Detect which cell encompasses the target text, then output its [x, y] center coordinate. 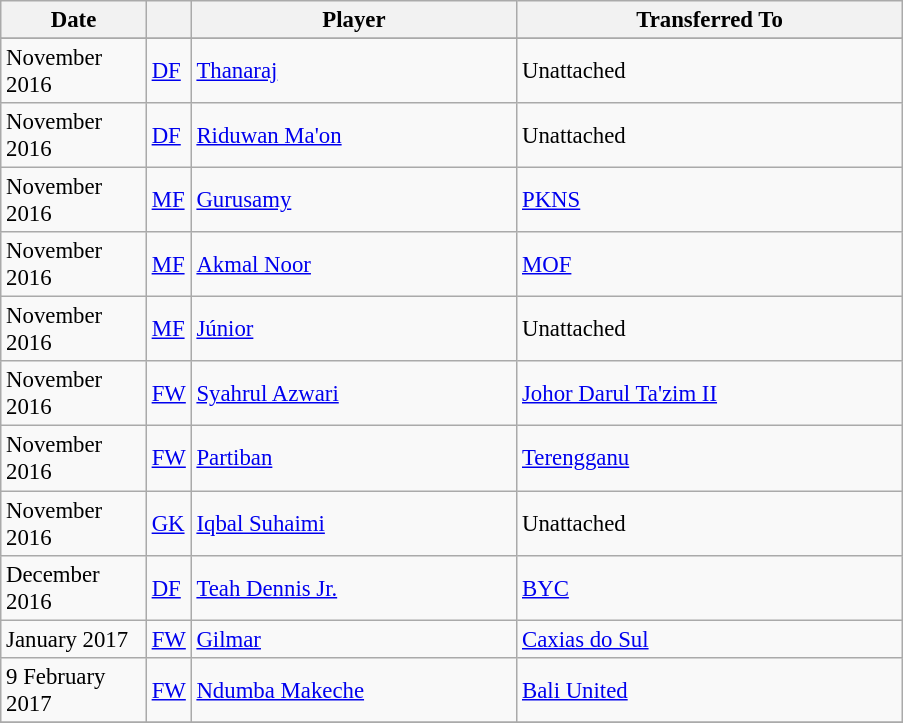
January 2017 [74, 639]
BYC [710, 588]
Akmal Noor [354, 264]
GK [168, 524]
Terengganu [710, 458]
Partiban [354, 458]
Iqbal Suhaimi [354, 524]
Gilmar [354, 639]
Thanaraj [354, 72]
Teah Dennis Jr. [354, 588]
Date [74, 20]
Caxias do Sul [710, 639]
Player [354, 20]
Riduwan Ma'on [354, 136]
Júnior [354, 330]
Transferred To [710, 20]
9 February 2017 [74, 690]
December 2016 [74, 588]
Johor Darul Ta'zim II [710, 394]
PKNS [710, 200]
Syahrul Azwari [354, 394]
Bali United [710, 690]
Gurusamy [354, 200]
MOF [710, 264]
Ndumba Makeche [354, 690]
